For the text-containing cell, return its midpoint in [x, y] coordinate format. 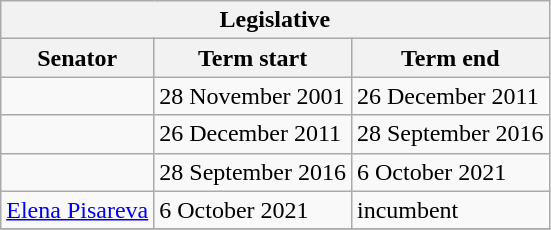
incumbent [450, 210]
Term start [253, 58]
28 November 2001 [253, 96]
Term end [450, 58]
Legislative [275, 20]
Senator [78, 58]
Elena Pisareva [78, 210]
